For the text-containing cell, return its midpoint in [x, y] coordinate format. 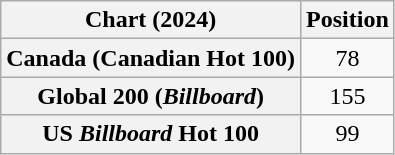
78 [348, 58]
Chart (2024) [151, 20]
155 [348, 96]
Global 200 (Billboard) [151, 96]
99 [348, 134]
US Billboard Hot 100 [151, 134]
Position [348, 20]
Canada (Canadian Hot 100) [151, 58]
